For the text-containing cell, return its midpoint in [x, y] coordinate format. 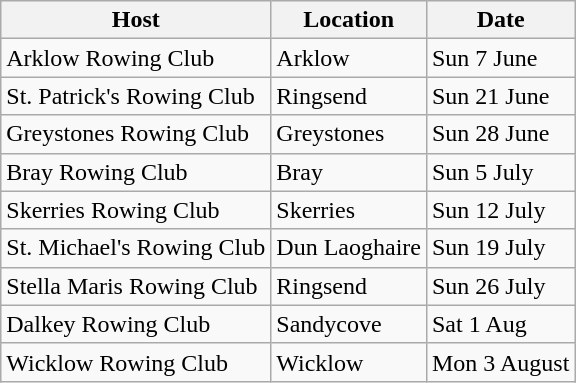
Sun 28 June [500, 134]
Arklow [349, 58]
Bray Rowing Club [136, 172]
St. Michael's Rowing Club [136, 248]
Date [500, 20]
Sun 21 June [500, 96]
Host [136, 20]
Wicklow Rowing Club [136, 362]
Dalkey Rowing Club [136, 324]
Wicklow [349, 362]
Location [349, 20]
Skerries Rowing Club [136, 210]
Arklow Rowing Club [136, 58]
Greystones Rowing Club [136, 134]
Sun 26 July [500, 286]
Sandycove [349, 324]
Mon 3 August [500, 362]
Sun 7 June [500, 58]
Greystones [349, 134]
Sat 1 Aug [500, 324]
Skerries [349, 210]
Sun 5 July [500, 172]
Bray [349, 172]
Sun 12 July [500, 210]
Stella Maris Rowing Club [136, 286]
St. Patrick's Rowing Club [136, 96]
Sun 19 July [500, 248]
Dun Laoghaire [349, 248]
